Output the (X, Y) coordinate of the center of the cell containing the given text.  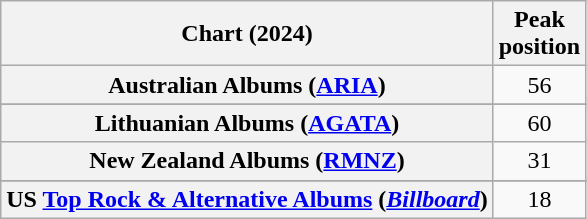
18 (539, 199)
Australian Albums (ARIA) (247, 85)
31 (539, 161)
New Zealand Albums (RMNZ) (247, 161)
60 (539, 123)
US Top Rock & Alternative Albums (Billboard) (247, 199)
56 (539, 85)
Lithuanian Albums (AGATA) (247, 123)
Peakposition (539, 34)
Chart (2024) (247, 34)
